Capture the cell that displays the provided text and extract its (x, y) central coordinate. 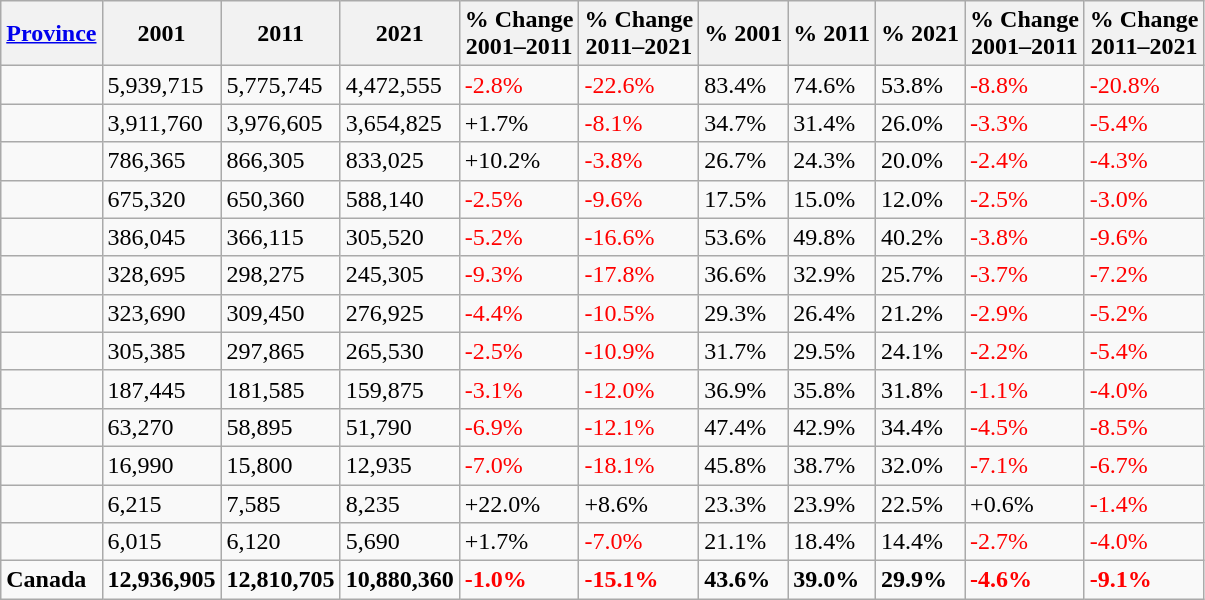
32.9% (832, 275)
-3.0% (1144, 199)
% 2011 (832, 34)
26.7% (744, 161)
31.7% (744, 351)
833,025 (400, 161)
-3.1% (519, 389)
328,695 (162, 275)
-15.1% (639, 580)
16,990 (162, 465)
53.6% (744, 237)
-22.6% (639, 85)
31.4% (832, 123)
-1.0% (519, 580)
18.4% (832, 542)
83.4% (744, 85)
265,530 (400, 351)
+0.6% (1025, 503)
323,690 (162, 313)
-2.8% (519, 85)
29.5% (832, 351)
-2.7% (1025, 542)
74.6% (832, 85)
5,775,745 (280, 85)
21.2% (920, 313)
10,880,360 (400, 580)
866,305 (280, 161)
298,275 (280, 275)
38.7% (832, 465)
675,320 (162, 199)
6,215 (162, 503)
-4.5% (1025, 427)
25.7% (920, 275)
305,385 (162, 351)
297,865 (280, 351)
26.4% (832, 313)
-2.9% (1025, 313)
12,936,905 (162, 580)
-8.5% (1144, 427)
181,585 (280, 389)
12.0% (920, 199)
-4.6% (1025, 580)
Province (52, 34)
305,520 (400, 237)
23.3% (744, 503)
+8.6% (639, 503)
+22.0% (519, 503)
12,810,705 (280, 580)
-7.2% (1144, 275)
-20.8% (1144, 85)
-2.2% (1025, 351)
-1.1% (1025, 389)
5,690 (400, 542)
21.1% (744, 542)
32.0% (920, 465)
3,654,825 (400, 123)
39.0% (832, 580)
23.9% (832, 503)
650,360 (280, 199)
786,365 (162, 161)
53.8% (920, 85)
-3.3% (1025, 123)
20.0% (920, 161)
51,790 (400, 427)
8,235 (400, 503)
24.3% (832, 161)
2001 (162, 34)
63,270 (162, 427)
-12.0% (639, 389)
386,045 (162, 237)
% 2021 (920, 34)
245,305 (400, 275)
15,800 (280, 465)
3,976,605 (280, 123)
309,450 (280, 313)
588,140 (400, 199)
+10.2% (519, 161)
% 2001 (744, 34)
-6.7% (1144, 465)
7,585 (280, 503)
47.4% (744, 427)
24.1% (920, 351)
-10.5% (639, 313)
34.7% (744, 123)
34.4% (920, 427)
-8.1% (639, 123)
159,875 (400, 389)
-4.4% (519, 313)
36.9% (744, 389)
-12.1% (639, 427)
29.9% (920, 580)
40.2% (920, 237)
17.5% (744, 199)
-10.9% (639, 351)
6,015 (162, 542)
36.6% (744, 275)
14.4% (920, 542)
26.0% (920, 123)
45.8% (744, 465)
-18.1% (639, 465)
Canada (52, 580)
4,472,555 (400, 85)
366,115 (280, 237)
187,445 (162, 389)
15.0% (832, 199)
-16.6% (639, 237)
5,939,715 (162, 85)
-9.1% (1144, 580)
43.6% (744, 580)
58,895 (280, 427)
-17.8% (639, 275)
3,911,760 (162, 123)
-9.3% (519, 275)
-7.1% (1025, 465)
-4.3% (1144, 161)
22.5% (920, 503)
31.8% (920, 389)
49.8% (832, 237)
12,935 (400, 465)
276,925 (400, 313)
-8.8% (1025, 85)
-1.4% (1144, 503)
2021 (400, 34)
2011 (280, 34)
35.8% (832, 389)
-3.7% (1025, 275)
6,120 (280, 542)
-2.4% (1025, 161)
29.3% (744, 313)
-6.9% (519, 427)
42.9% (832, 427)
